Determine the [x, y] coordinate at the center of the cell enclosing the given text.  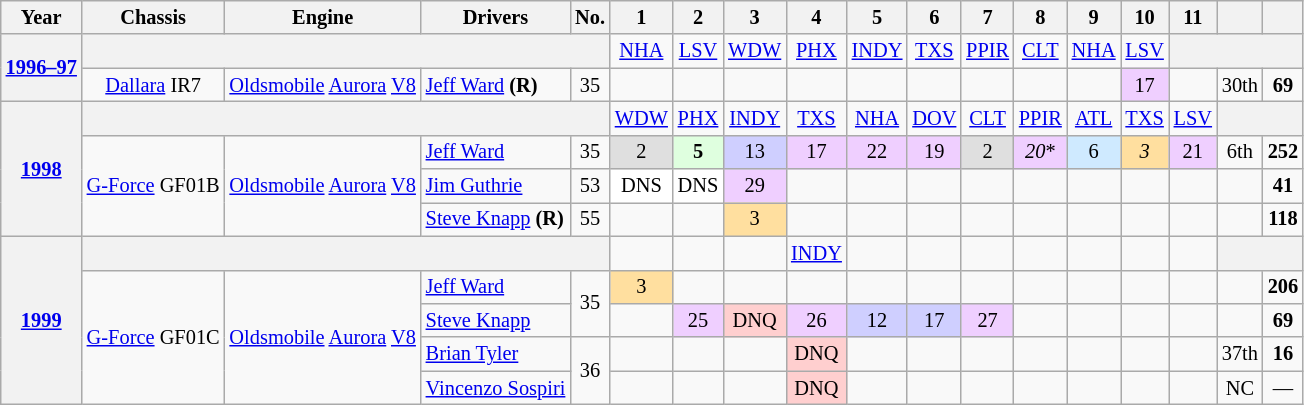
G-Force GF01C [154, 338]
9 [1094, 17]
21 [1193, 152]
29 [754, 186]
Engine [323, 17]
1999 [42, 320]
1998 [42, 168]
36 [590, 370]
55 [590, 219]
Brian Tyler [496, 354]
Drivers [496, 17]
13 [754, 152]
30th [1240, 85]
37th [1240, 354]
27 [988, 320]
10 [1145, 17]
19 [934, 152]
1996–97 [42, 68]
16 [1283, 354]
25 [698, 320]
206 [1283, 287]
26 [816, 320]
7 [988, 17]
DOV [934, 118]
8 [1040, 17]
4 [816, 17]
6th [1240, 152]
Steve Knapp [496, 320]
1 [642, 17]
Steve Knapp (R) [496, 219]
20* [1040, 152]
ATL [1094, 118]
Chassis [154, 17]
Jim Guthrie [496, 186]
— [1283, 388]
12 [878, 320]
No. [590, 17]
Jeff Ward (R) [496, 85]
G-Force GF01B [154, 186]
41 [1283, 186]
Year [42, 17]
252 [1283, 152]
Vincenzo Sospiri [496, 388]
118 [1283, 219]
11 [1193, 17]
Dallara IR7 [154, 85]
53 [590, 186]
NC [1240, 388]
22 [878, 152]
